Pinpoint the cell where the given text exists, returning its (x, y) midpoint coordinate. 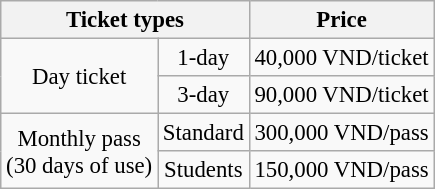
300,000 VND/pass (342, 133)
Price (342, 20)
3-day (204, 95)
90,000 VND/ticket (342, 95)
1-day (204, 58)
Students (204, 170)
Ticket types (125, 20)
40,000 VND/ticket (342, 58)
150,000 VND/pass (342, 170)
Monthly pass(30 days of use) (80, 152)
Day ticket (80, 76)
Standard (204, 133)
